Pinpoint the cell where the given text exists, returning its [x, y] midpoint coordinate. 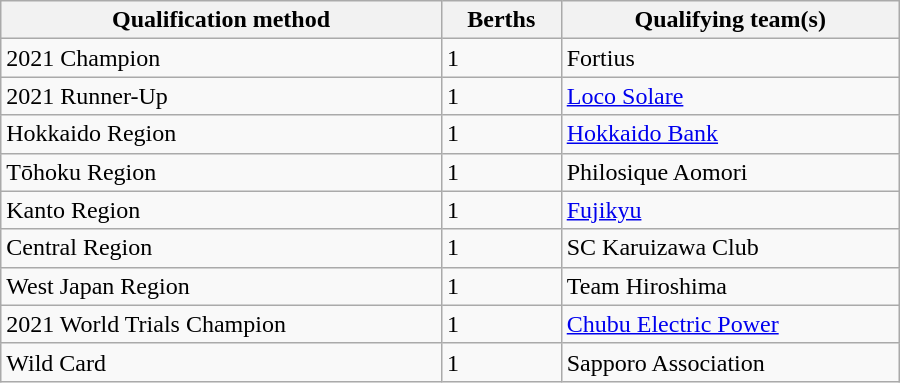
Hokkaido Region [222, 134]
Chubu Electric Power [730, 324]
Central Region [222, 248]
2021 World Trials Champion [222, 324]
Team Hiroshima [730, 286]
Tōhoku Region [222, 172]
Qualifying team(s) [730, 20]
Kanto Region [222, 210]
Philosique Aomori [730, 172]
Sapporo Association [730, 362]
Hokkaido Bank [730, 134]
Loco Solare [730, 96]
2021 Runner-Up [222, 96]
2021 Champion [222, 58]
Qualification method [222, 20]
SC Karuizawa Club [730, 248]
Berths [501, 20]
Fujikyu [730, 210]
Fortius [730, 58]
Wild Card [222, 362]
West Japan Region [222, 286]
